Find where the given text appears and provide that cell's center as (x, y) coordinate. 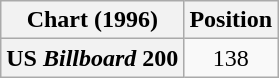
US Billboard 200 (92, 58)
Chart (1996) (92, 20)
138 (231, 58)
Position (231, 20)
